Return (x, y) of the center of cell containing provided text 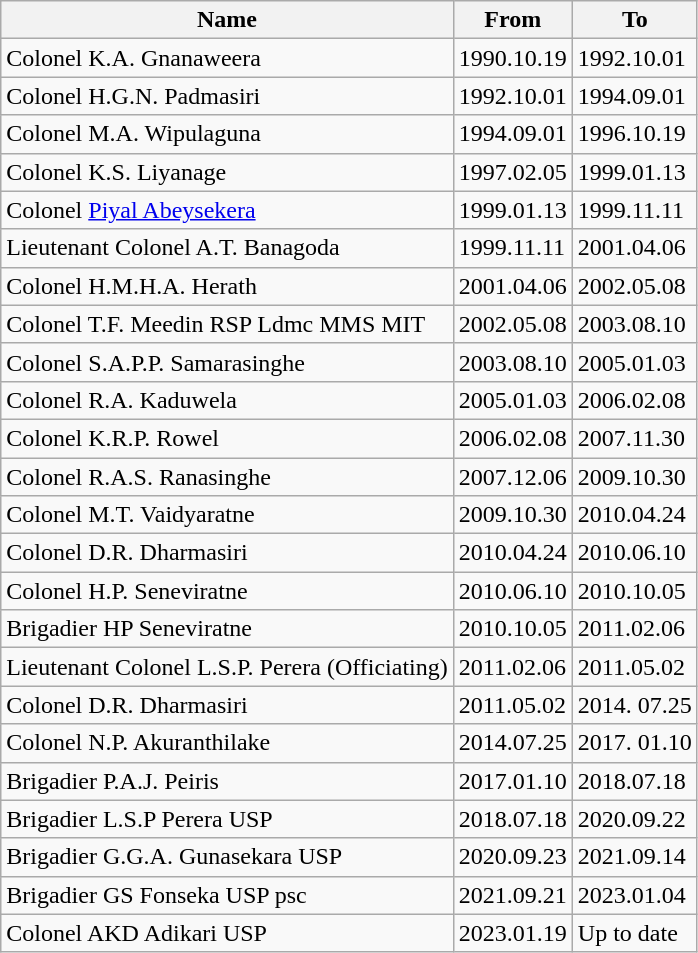
To (634, 20)
Colonel S.A.P.P. Samarasinghe (228, 362)
2023.01.04 (634, 895)
2014.07.25 (512, 743)
1996.10.19 (634, 134)
2007.11.30 (634, 438)
Brigadier P.A.J. Peiris (228, 781)
Brigadier G.G.A. Gunasekara USP (228, 857)
2020.09.23 (512, 857)
1997.02.05 (512, 172)
Lieutenant Colonel L.S.P. Perera (Officiating) (228, 667)
2020.09.22 (634, 819)
Brigadier L.S.P Perera USP (228, 819)
2017.01.10 (512, 781)
Brigadier HP Seneviratne (228, 629)
2014. 07.25 (634, 705)
Colonel N.P. Akuranthilake (228, 743)
2023.01.19 (512, 933)
Colonel K.S. Liyanage (228, 172)
Colonel H.G.N. Padmasiri (228, 96)
1990.10.19 (512, 58)
Colonel K.A. Gnanaweera (228, 58)
Colonel T.F. Meedin RSP Ldmc MMS MIT (228, 324)
Colonel H.P. Seneviratne (228, 591)
Colonel AKD Adikari USP (228, 933)
Colonel H.M.H.A. Herath (228, 286)
From (512, 20)
Lieutenant Colonel A.T. Banagoda (228, 248)
Colonel K.R.P. Rowel (228, 438)
Colonel Piyal Abeysekera (228, 210)
Name (228, 20)
Colonel M.T. Vaidyaratne (228, 515)
2021.09.14 (634, 857)
Colonel R.A.S. Ranasinghe (228, 477)
Colonel R.A. Kaduwela (228, 400)
2007.12.06 (512, 477)
2017. 01.10 (634, 743)
Brigadier GS Fonseka USP psc (228, 895)
Colonel M.A. Wipulaguna (228, 134)
Up to date (634, 933)
2021.09.21 (512, 895)
